Return the [X, Y] coordinate for the center point of the cell that contains the specified text.  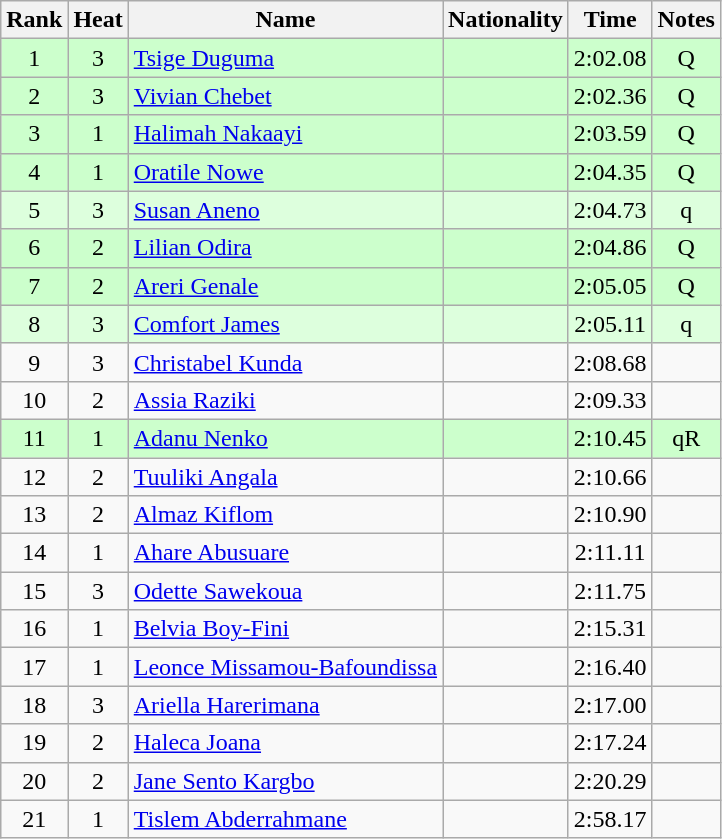
2:04.73 [610, 210]
15 [34, 591]
2:15.31 [610, 629]
2:10.90 [610, 515]
6 [34, 248]
Tsige Duguma [285, 58]
16 [34, 629]
2:05.11 [610, 324]
Susan Aneno [285, 210]
2:58.17 [610, 819]
Time [610, 20]
Lilian Odira [285, 248]
qR [686, 438]
2:20.29 [610, 781]
Belvia Boy-Fini [285, 629]
Assia Raziki [285, 400]
9 [34, 362]
2:02.36 [610, 96]
Name [285, 20]
Haleca Joana [285, 743]
Vivian Chebet [285, 96]
Tuuliki Angala [285, 477]
Ariella Harerimana [285, 705]
2:05.05 [610, 286]
Jane Sento Kargbo [285, 781]
2:03.59 [610, 134]
2:11.11 [610, 553]
2:11.75 [610, 591]
12 [34, 477]
Halimah Nakaayi [285, 134]
2:02.08 [610, 58]
Ahare Abusuare [285, 553]
20 [34, 781]
Notes [686, 20]
Rank [34, 20]
Almaz Kiflom [285, 515]
17 [34, 667]
Tislem Abderrahmane [285, 819]
5 [34, 210]
19 [34, 743]
2:17.00 [610, 705]
Heat [98, 20]
Adanu Nenko [285, 438]
Comfort James [285, 324]
2:08.68 [610, 362]
Oratile Nowe [285, 172]
7 [34, 286]
8 [34, 324]
14 [34, 553]
2:10.66 [610, 477]
2:10.45 [610, 438]
10 [34, 400]
Nationality [506, 20]
4 [34, 172]
Areri Genale [285, 286]
Christabel Kunda [285, 362]
18 [34, 705]
Odette Sawekoua [285, 591]
2:09.33 [610, 400]
21 [34, 819]
11 [34, 438]
2:04.86 [610, 248]
2:16.40 [610, 667]
13 [34, 515]
Leonce Missamou-Bafoundissa [285, 667]
2:04.35 [610, 172]
2:17.24 [610, 743]
